Pinpoint the cell where the given text exists, returning its [X, Y] midpoint coordinate. 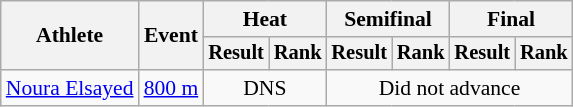
Heat [264, 19]
Noura Elsayed [70, 88]
Final [512, 19]
Did not advance [449, 88]
800 m [172, 88]
Event [172, 36]
DNS [264, 88]
Semifinal [388, 19]
Athlete [70, 36]
